Pinpoint the cell where the given text exists, returning its (x, y) midpoint coordinate. 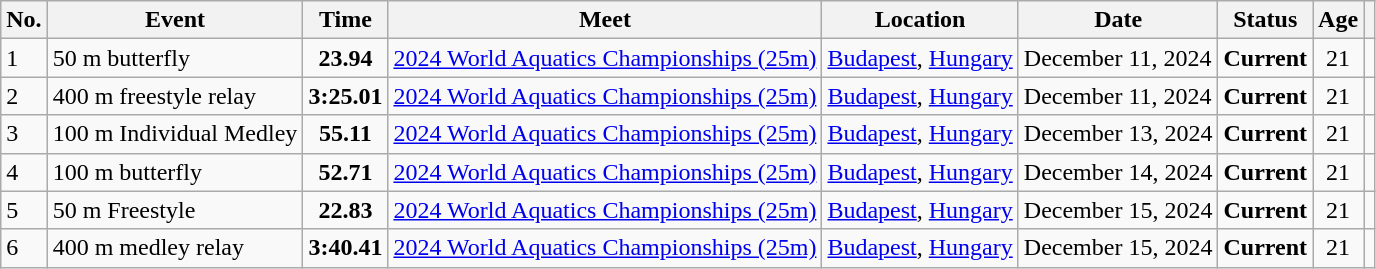
23.94 (346, 58)
5 (24, 210)
55.11 (346, 134)
3:40.41 (346, 248)
Date (1118, 20)
50 m Freestyle (175, 210)
4 (24, 172)
Time (346, 20)
22.83 (346, 210)
2 (24, 96)
400 m medley relay (175, 248)
December 14, 2024 (1118, 172)
100 m Individual Medley (175, 134)
No. (24, 20)
Age (1338, 20)
6 (24, 248)
400 m freestyle relay (175, 96)
Location (920, 20)
1 (24, 58)
3 (24, 134)
3:25.01 (346, 96)
50 m butterfly (175, 58)
December 13, 2024 (1118, 134)
Status (1266, 20)
100 m butterfly (175, 172)
Event (175, 20)
Meet (605, 20)
52.71 (346, 172)
